Search for the cell housing the specified text and yield its (x, y) center coordinate. 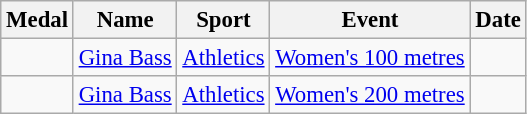
Sport (224, 20)
Women's 100 metres (370, 58)
Name (125, 20)
Medal (38, 20)
Date (498, 20)
Women's 200 metres (370, 95)
Event (370, 20)
